Provide the [X, Y] coordinate of the cell's center where the given text is located.  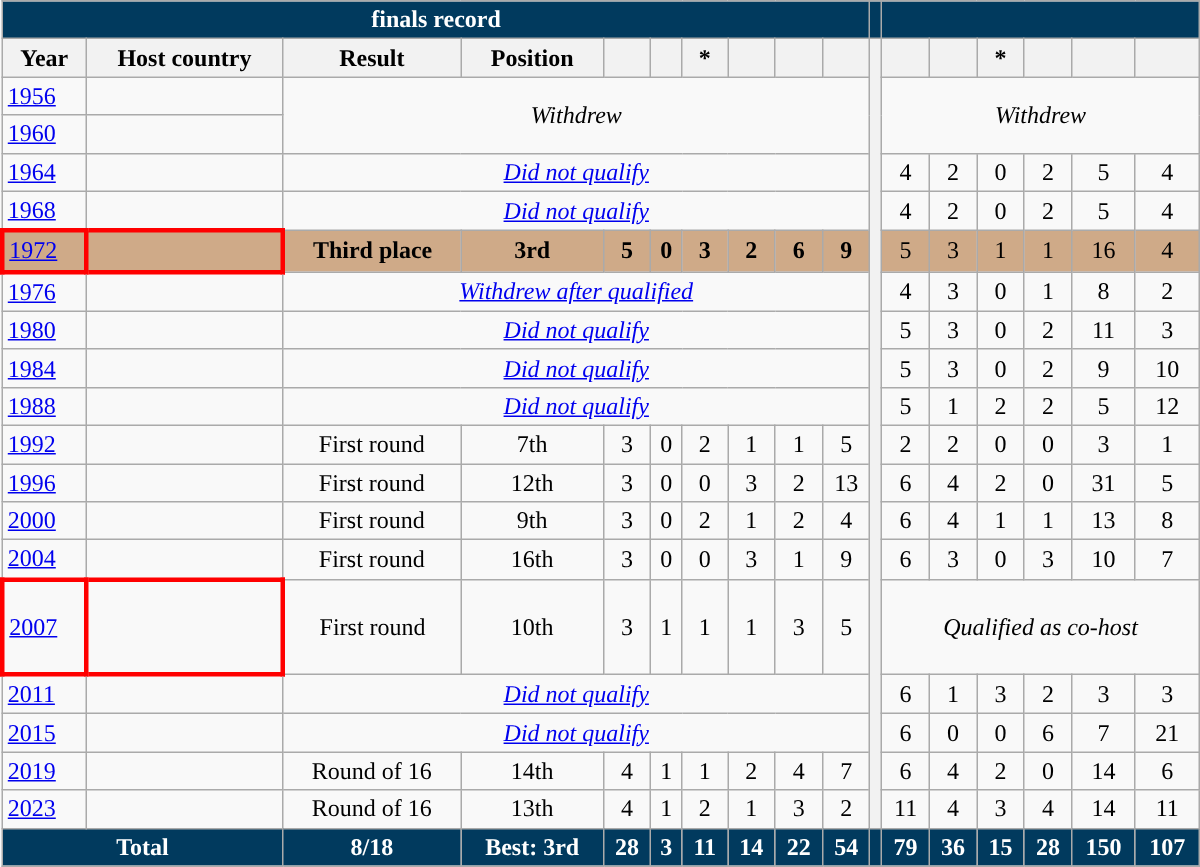
36 [952, 847]
2000 [44, 521]
finals record [436, 20]
1988 [44, 406]
1992 [44, 444]
79 [906, 847]
Total [142, 847]
Third place [372, 252]
16 [1104, 252]
1960 [44, 134]
Result [372, 58]
7th [532, 444]
1968 [44, 211]
10th [532, 626]
12th [532, 483]
1984 [44, 368]
2019 [44, 771]
1972 [44, 252]
2015 [44, 733]
Withdrew after qualified [576, 292]
9th [532, 521]
2023 [44, 809]
22 [798, 847]
1980 [44, 330]
21 [1167, 733]
107 [1167, 847]
150 [1104, 847]
Best: 3rd [532, 847]
2007 [44, 626]
3rd [532, 252]
13th [532, 809]
Qualified as co-host [1040, 626]
54 [846, 847]
1976 [44, 292]
2011 [44, 694]
31 [1104, 483]
1996 [44, 483]
8/18 [372, 847]
Host country [184, 58]
15 [1000, 847]
1956 [44, 96]
2004 [44, 560]
1964 [44, 172]
12 [1167, 406]
16th [532, 560]
Position [532, 58]
Year [44, 58]
14th [532, 771]
